Search for the cell housing the specified text and yield its [X, Y] center coordinate. 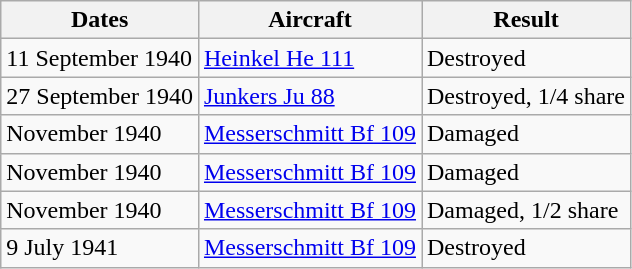
9 July 1941 [100, 248]
Heinkel He 111 [310, 58]
Junkers Ju 88 [310, 96]
Result [526, 20]
Damaged, 1/2 share [526, 210]
27 September 1940 [100, 96]
Dates [100, 20]
Aircraft [310, 20]
Destroyed, 1/4 share [526, 96]
11 September 1940 [100, 58]
